Scan for the cell matching the given text and deliver its [x, y] coordinate at center. 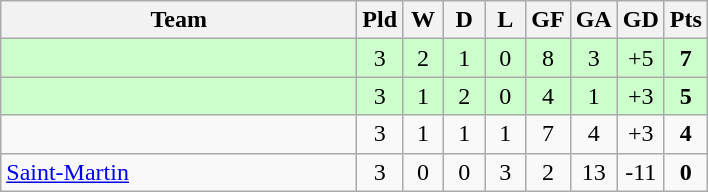
GF [548, 20]
5 [686, 96]
Pts [686, 20]
W [424, 20]
D [464, 20]
-11 [640, 172]
Team [179, 20]
L [506, 20]
GD [640, 20]
GA [594, 20]
Saint-Martin [179, 172]
Pld [380, 20]
+5 [640, 58]
8 [548, 58]
13 [594, 172]
